Determine the [x, y] coordinate at the center of the cell enclosing the given text.  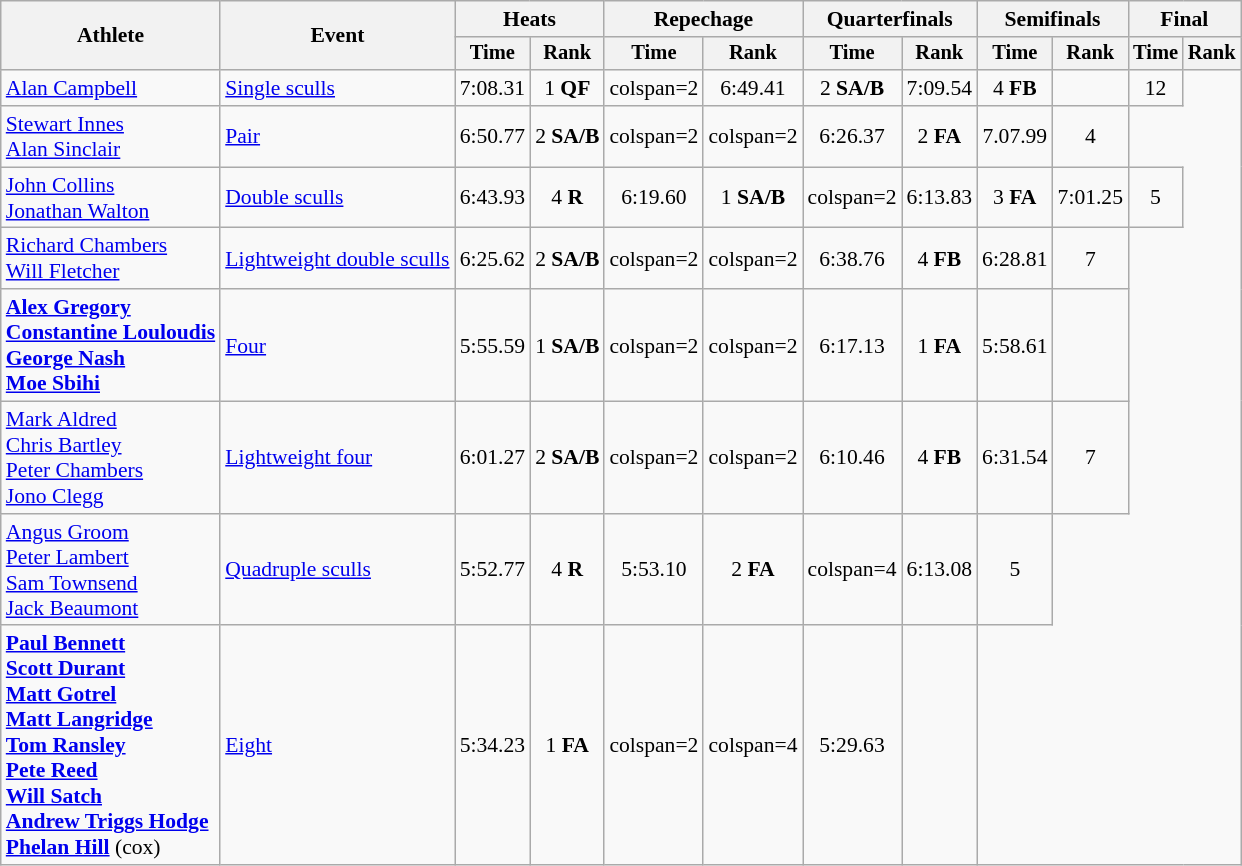
Quadruple sculls [337, 570]
4 [1090, 136]
6:13.08 [940, 570]
1 QF [567, 88]
Eight [337, 746]
Stewart InnesAlan Sinclair [110, 136]
7:09.54 [940, 88]
Lightweight double sculls [337, 258]
3 FA [1014, 198]
7:08.31 [492, 88]
5:55.59 [492, 345]
Semifinals [1052, 19]
Heats [530, 19]
6:26.37 [852, 136]
5:29.63 [852, 746]
Four [337, 345]
6:01.27 [492, 458]
7:01.25 [1090, 198]
Double sculls [337, 198]
6:28.81 [1014, 258]
Alan Campbell [110, 88]
5:52.77 [492, 570]
6:17.13 [852, 345]
6:31.54 [1014, 458]
Lightweight four [337, 458]
6:10.46 [852, 458]
Mark AldredChris BartleyPeter ChambersJono Clegg [110, 458]
6:19.60 [654, 198]
6:43.93 [492, 198]
6:50.77 [492, 136]
Single sculls [337, 88]
6:49.41 [752, 88]
5:34.23 [492, 746]
John CollinsJonathan Walton [110, 198]
6:13.83 [940, 198]
6:38.76 [852, 258]
Final [1184, 19]
5:53.10 [654, 570]
7.07.99 [1014, 136]
12 [1156, 88]
Quarterfinals [890, 19]
Athlete [110, 36]
Alex GregoryConstantine LouloudisGeorge NashMoe Sbihi [110, 345]
Richard ChambersWill Fletcher [110, 258]
6:25.62 [492, 258]
5:58.61 [1014, 345]
Event [337, 36]
Pair [337, 136]
Repechage [703, 19]
Paul BennettScott DurantMatt GotrelMatt LangridgeTom RansleyPete ReedWill SatchAndrew Triggs HodgePhelan Hill (cox) [110, 746]
Angus GroomPeter LambertSam TownsendJack Beaumont [110, 570]
